Find where the given text appears and provide that cell's center as (x, y) coordinate. 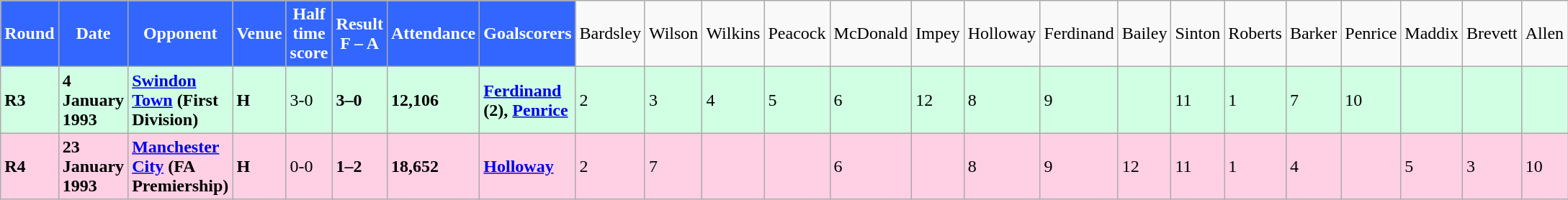
Swindon Town (First Division) (180, 100)
Half time score (309, 34)
Allen (1544, 34)
Opponent (180, 34)
R3 (30, 100)
Impey (938, 34)
Roberts (1255, 34)
23 January 1993 (93, 166)
0-0 (309, 166)
3–0 (359, 100)
R4 (30, 166)
Attendance (433, 34)
Peacock (797, 34)
Sinton (1198, 34)
Ferdinand (2), Penrice (527, 100)
Goalscorers (527, 34)
Ferdinand (1079, 34)
ResultF – A (359, 34)
12,106 (433, 100)
Wilkins (733, 34)
Wilson (673, 34)
Maddix (1432, 34)
3-0 (309, 100)
Penrice (1371, 34)
Manchester City (FA Premiership) (180, 166)
Round (30, 34)
Bardsley (610, 34)
1–2 (359, 166)
Venue (259, 34)
Brevett (1492, 34)
18,652 (433, 166)
Bailey (1144, 34)
Date (93, 34)
4 January 1993 (93, 100)
McDonald (871, 34)
Barker (1313, 34)
